Pinpoint the cell where the given text exists, returning its (X, Y) midpoint coordinate. 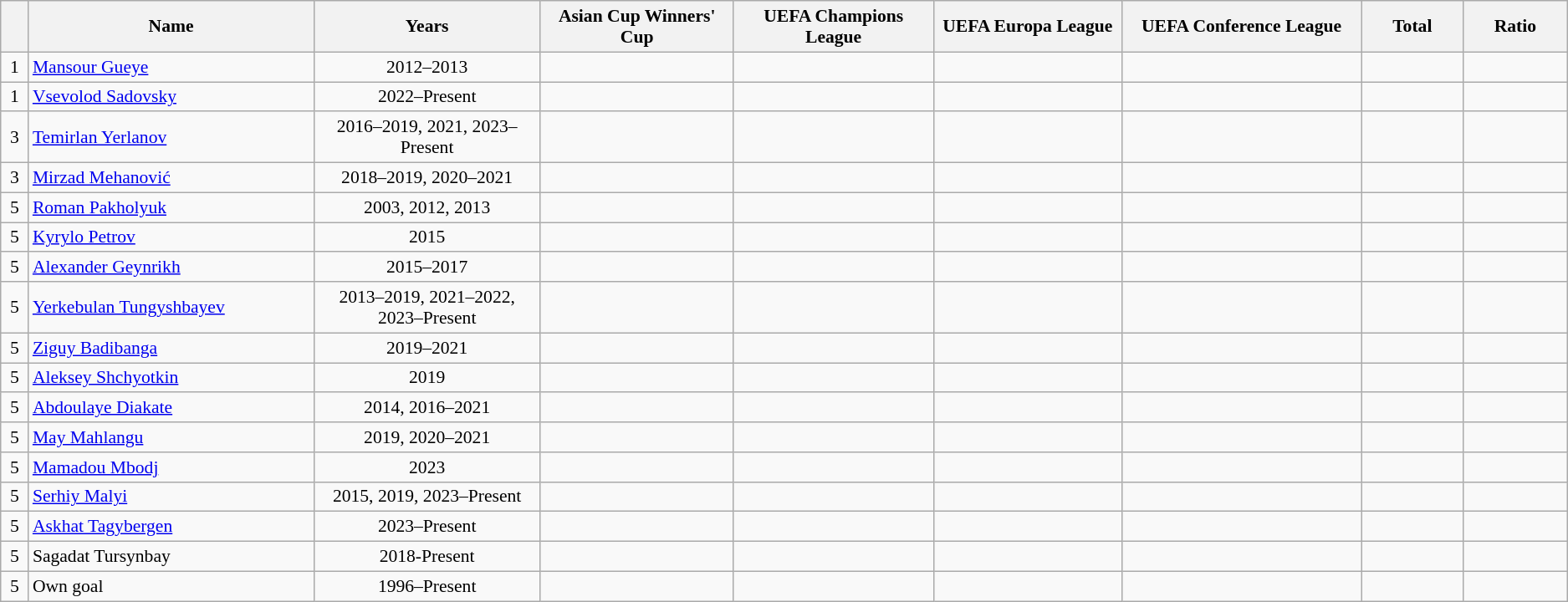
Serhiy Malyi (171, 497)
Yerkebulan Tungyshbayev (171, 308)
May Mahlangu (171, 437)
UEFA Conference League (1241, 27)
UEFA Champions League (833, 27)
Askhat Tagybergen (171, 527)
Vsevolod Sadovsky (171, 97)
2019–2021 (426, 348)
Name (171, 27)
Roman Pakholyuk (171, 207)
2018–2019, 2020–2021 (426, 178)
Asian Cup Winners' Cup (637, 27)
Own goal (171, 586)
Mansour Gueye (171, 67)
2015–2017 (426, 268)
Total (1412, 27)
Alexander Geynrikh (171, 268)
2019 (426, 378)
UEFA Europa League (1027, 27)
Mamadou Mbodj (171, 467)
2016–2019, 2021, 2023–Present (426, 137)
2015, 2019, 2023–Present (426, 497)
2022–Present (426, 97)
Sagadat Tursynbay (171, 557)
2015 (426, 237)
Abdoulaye Diakate (171, 408)
2019, 2020–2021 (426, 437)
Aleksey Shchyotkin (171, 378)
Years (426, 27)
2003, 2012, 2013 (426, 207)
Kyrylo Petrov (171, 237)
2023–Present (426, 527)
2023 (426, 467)
2018-Present (426, 557)
Ziguy Badibanga (171, 348)
2014, 2016–2021 (426, 408)
Temirlan Yerlanov (171, 137)
2013–2019, 2021–2022, 2023–Present (426, 308)
Mirzad Mehanović (171, 178)
Ratio (1515, 27)
2012–2013 (426, 67)
1996–Present (426, 586)
